Determine the (x, y) coordinate at the center of the cell enclosing the given text.  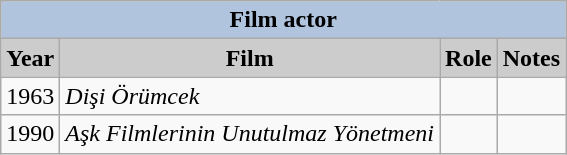
Aşk Filmlerinin Unutulmaz Yönetmeni (250, 134)
Notes (531, 58)
1963 (30, 96)
Film actor (284, 20)
1990 (30, 134)
Role (469, 58)
Film (250, 58)
Dişi Örümcek (250, 96)
Year (30, 58)
